For the text-containing cell, return its midpoint in [x, y] coordinate format. 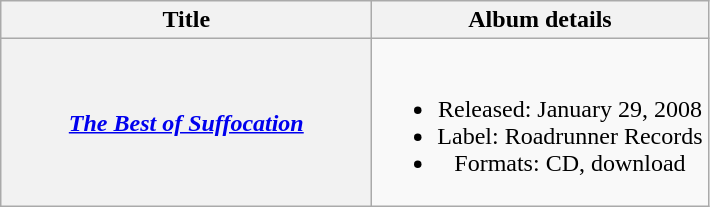
Title [186, 20]
Released: January 29, 2008Label: Roadrunner RecordsFormats: CD, download [540, 122]
The Best of Suffocation [186, 122]
Album details [540, 20]
